Return [X, Y] of the center of cell containing provided text 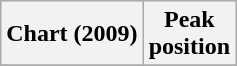
Peakposition [189, 34]
Chart (2009) [72, 34]
